Provide the [x, y] coordinate of the cell's center where the given text is located.  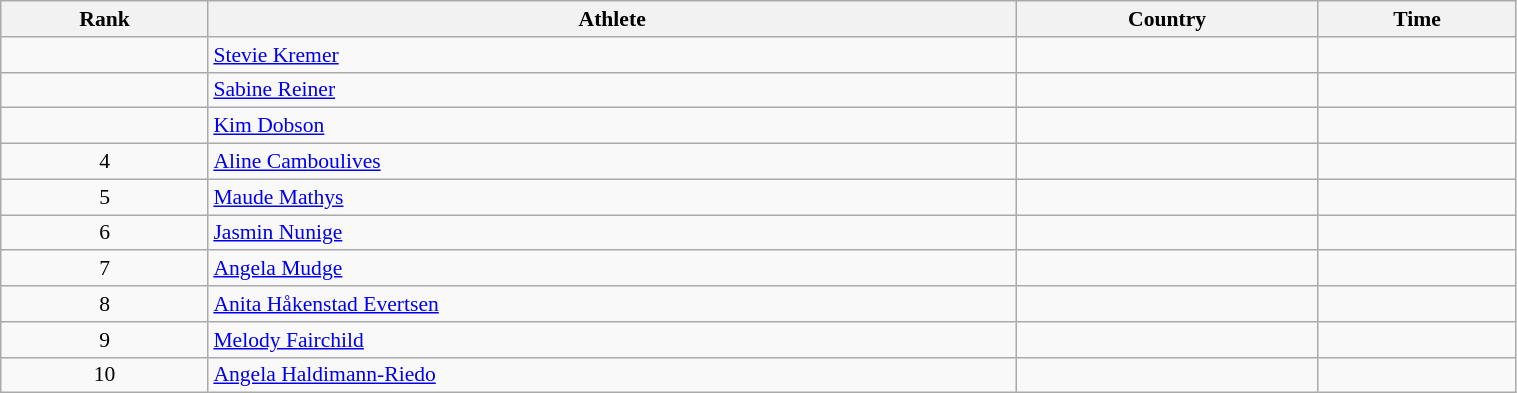
Maude Mathys [612, 197]
10 [105, 375]
Athlete [612, 19]
Aline Camboulives [612, 162]
Country [1167, 19]
5 [105, 197]
Sabine Reiner [612, 90]
Rank [105, 19]
7 [105, 269]
Angela Haldimann-Riedo [612, 375]
Anita Håkenstad Evertsen [612, 304]
8 [105, 304]
4 [105, 162]
Stevie Kremer [612, 55]
Kim Dobson [612, 126]
9 [105, 340]
Jasmin Nunige [612, 233]
Time [1417, 19]
Angela Mudge [612, 269]
6 [105, 233]
Melody Fairchild [612, 340]
